Return (X, Y) of the center of cell containing provided text 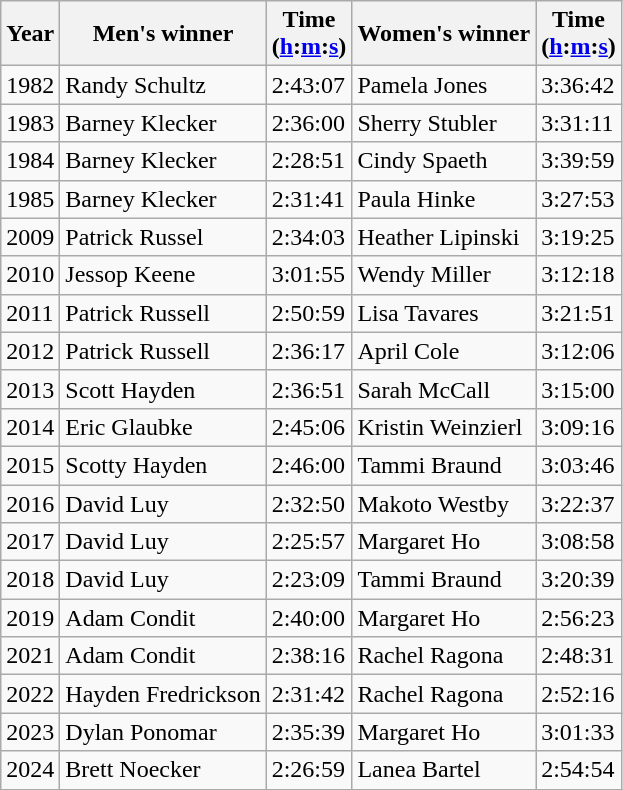
2021 (30, 656)
3:08:58 (579, 542)
Cindy Spaeth (444, 161)
2:50:59 (309, 313)
2023 (30, 732)
2010 (30, 275)
Wendy Miller (444, 275)
2:36:00 (309, 123)
Lisa Tavares (444, 313)
Scott Hayden (163, 389)
2022 (30, 694)
2012 (30, 351)
2011 (30, 313)
3:19:25 (579, 237)
2:31:41 (309, 199)
1984 (30, 161)
3:01:33 (579, 732)
1983 (30, 123)
2:43:07 (309, 85)
2:46:00 (309, 465)
2:23:09 (309, 580)
2:32:50 (309, 503)
2:38:16 (309, 656)
2014 (30, 427)
1985 (30, 199)
Kristin Weinzierl (444, 427)
3:12:18 (579, 275)
Paula Hinke (444, 199)
2:36:51 (309, 389)
2:35:39 (309, 732)
Year (30, 34)
2019 (30, 618)
2:28:51 (309, 161)
Women's winner (444, 34)
3:39:59 (579, 161)
Randy Schultz (163, 85)
2:48:31 (579, 656)
2:54:54 (579, 770)
2009 (30, 237)
3:09:16 (579, 427)
3:21:51 (579, 313)
3:20:39 (579, 580)
2:25:57 (309, 542)
2:52:16 (579, 694)
Men's winner (163, 34)
2016 (30, 503)
2:31:42 (309, 694)
2:26:59 (309, 770)
Sarah McCall (444, 389)
2018 (30, 580)
3:36:42 (579, 85)
1982 (30, 85)
Eric Glaubke (163, 427)
Hayden Fredrickson (163, 694)
Makoto Westby (444, 503)
April Cole (444, 351)
3:01:55 (309, 275)
2015 (30, 465)
Lanea Bartel (444, 770)
Scotty Hayden (163, 465)
2:40:00 (309, 618)
3:12:06 (579, 351)
2024 (30, 770)
3:03:46 (579, 465)
Heather Lipinski (444, 237)
2:34:03 (309, 237)
Pamela Jones (444, 85)
2:36:17 (309, 351)
3:31:11 (579, 123)
Dylan Ponomar (163, 732)
2:45:06 (309, 427)
Sherry Stubler (444, 123)
2:56:23 (579, 618)
Jessop Keene (163, 275)
3:22:37 (579, 503)
3:15:00 (579, 389)
2017 (30, 542)
2013 (30, 389)
Patrick Russel (163, 237)
3:27:53 (579, 199)
Brett Noecker (163, 770)
